Capture the cell that displays the provided text and extract its (x, y) central coordinate. 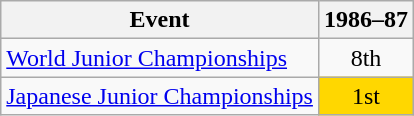
1986–87 (366, 20)
1st (366, 96)
Event (160, 20)
Japanese Junior Championships (160, 96)
World Junior Championships (160, 58)
8th (366, 58)
